Pinpoint the cell where the given text exists, returning its [X, Y] midpoint coordinate. 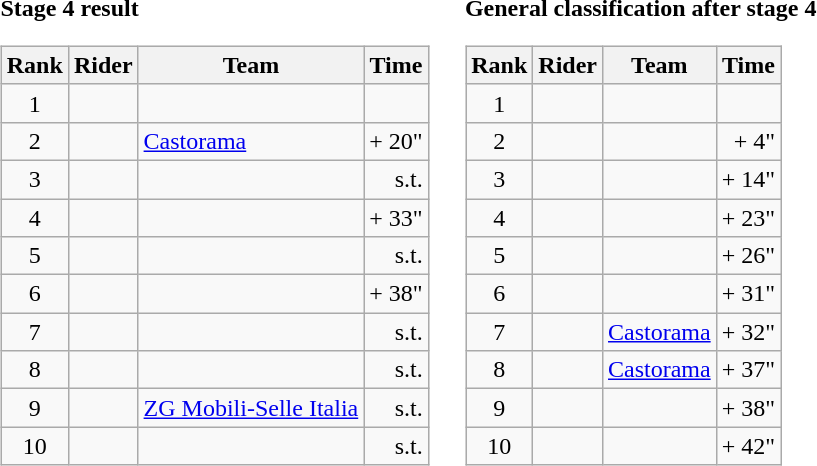
+ 26" [748, 256]
+ 14" [748, 179]
+ 32" [748, 332]
+ 37" [748, 370]
+ 20" [396, 141]
ZG Mobili-Selle Italia [251, 408]
+ 23" [748, 217]
+ 42" [748, 446]
+ 31" [748, 294]
+ 4" [748, 141]
+ 33" [396, 217]
